Provide the [X, Y] coordinate of the cell's center where the given text is located.  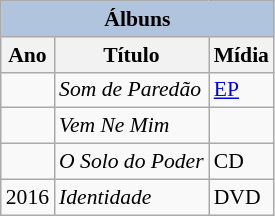
2016 [28, 197]
EP [242, 90]
O Solo do Poder [132, 162]
DVD [242, 197]
CD [242, 162]
Mídia [242, 55]
Título [132, 55]
Ano [28, 55]
Álbuns [138, 19]
Som de Paredão [132, 90]
Identidade [132, 197]
Vem Ne Mim [132, 126]
